Return the [x, y] coordinate for the center point of the cell that contains the specified text.  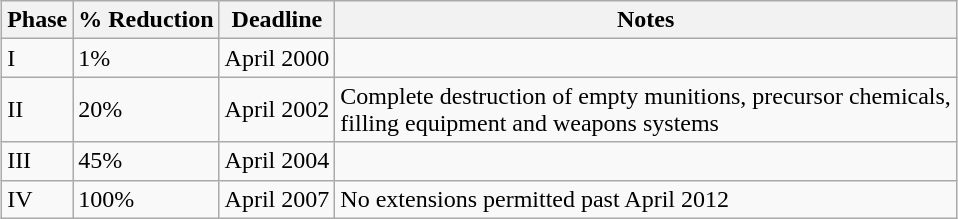
Phase [38, 20]
Complete destruction of empty munitions, precursor chemicals, filling equipment and weapons systems [646, 110]
100% [146, 199]
April 2000 [277, 58]
% Reduction [146, 20]
Deadline [277, 20]
1% [146, 58]
April 2004 [277, 161]
45% [146, 161]
20% [146, 110]
II [38, 110]
IV [38, 199]
April 2007 [277, 199]
No extensions permitted past April 2012 [646, 199]
Notes [646, 20]
III [38, 161]
I [38, 58]
April 2002 [277, 110]
